Identify which cell holds the provided text, then report its (x, y) central coordinate. 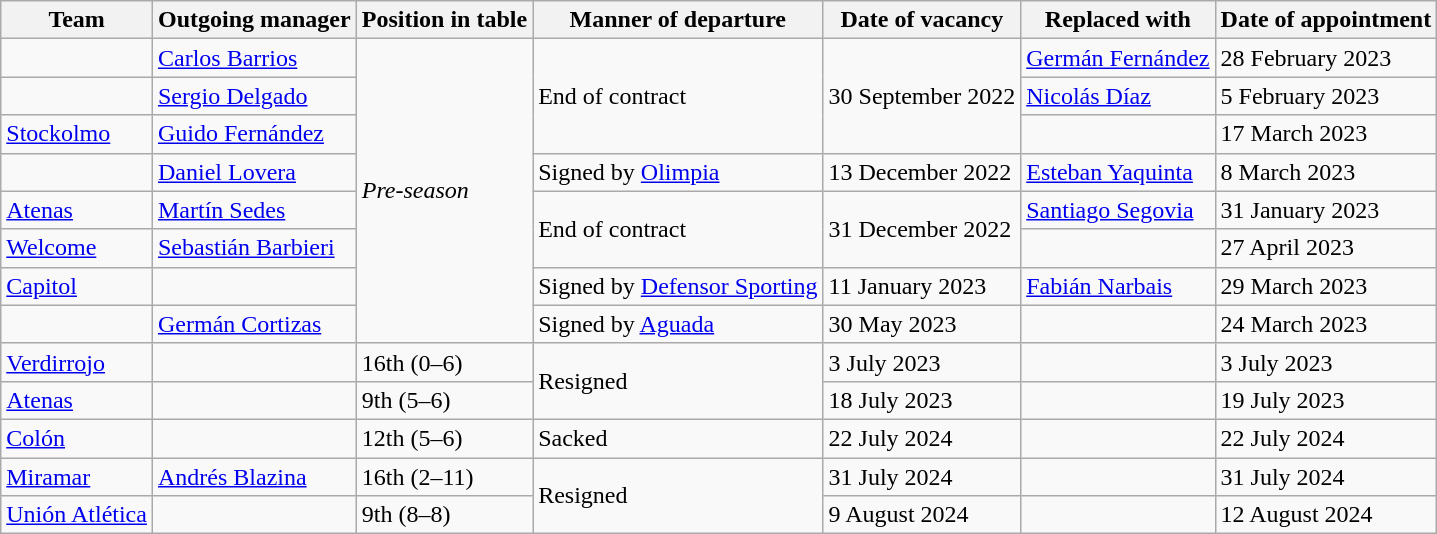
11 January 2023 (922, 286)
Nicolás Díaz (1118, 96)
Sergio Delgado (254, 96)
Replaced with (1118, 20)
27 April 2023 (1326, 248)
Andrés Blazina (254, 477)
Guido Fernández (254, 134)
Signed by Aguada (678, 324)
Colón (77, 438)
17 March 2023 (1326, 134)
Date of appointment (1326, 20)
Sacked (678, 438)
9 August 2024 (922, 515)
Stockolmo (77, 134)
16th (2–11) (444, 477)
Verdirrojo (77, 362)
Signed by Defensor Sporting (678, 286)
Sebastián Barbieri (254, 248)
5 February 2023 (1326, 96)
Miramar (77, 477)
18 July 2023 (922, 400)
Fabián Narbais (1118, 286)
30 May 2023 (922, 324)
Germán Cortizas (254, 324)
30 September 2022 (922, 96)
Signed by Olimpia (678, 172)
Carlos Barrios (254, 58)
31 January 2023 (1326, 210)
Position in table (444, 20)
Outgoing manager (254, 20)
8 March 2023 (1326, 172)
31 December 2022 (922, 229)
13 December 2022 (922, 172)
Pre-season (444, 191)
Santiago Segovia (1118, 210)
12 August 2024 (1326, 515)
12th (5–6) (444, 438)
28 February 2023 (1326, 58)
Unión Atlética (77, 515)
29 March 2023 (1326, 286)
Germán Fernández (1118, 58)
Date of vacancy (922, 20)
Esteban Yaquinta (1118, 172)
19 July 2023 (1326, 400)
9th (8–8) (444, 515)
9th (5–6) (444, 400)
Daniel Lovera (254, 172)
16th (0–6) (444, 362)
Team (77, 20)
24 March 2023 (1326, 324)
Manner of departure (678, 20)
Welcome (77, 248)
Martín Sedes (254, 210)
Capitol (77, 286)
